Extract the (x, y) coordinate from the center of the cell holding the provided text.  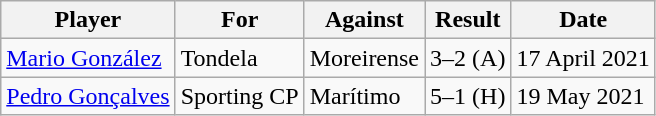
3–2 (A) (468, 58)
For (240, 20)
Mario González (88, 58)
Sporting CP (240, 96)
Tondela (240, 58)
Result (468, 20)
17 April 2021 (583, 58)
Against (364, 20)
Marítimo (364, 96)
Pedro Gonçalves (88, 96)
Player (88, 20)
Date (583, 20)
19 May 2021 (583, 96)
Moreirense (364, 58)
5–1 (H) (468, 96)
